Capture the cell that displays the provided text and extract its [x, y] central coordinate. 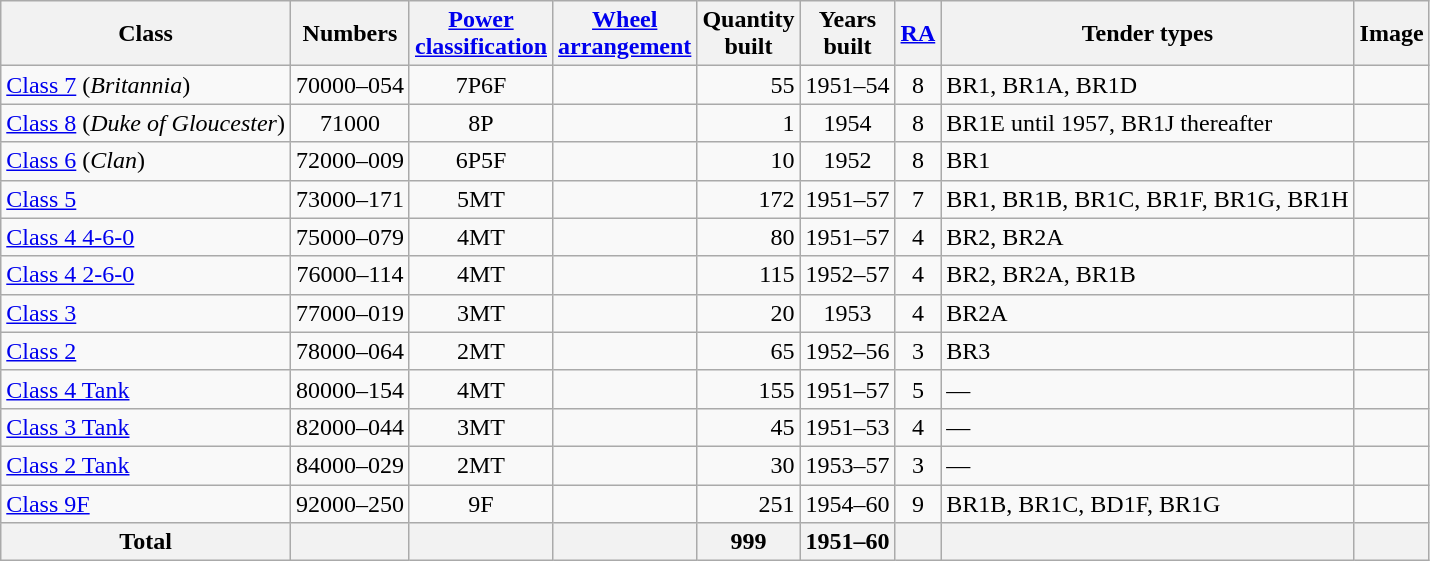
20 [748, 313]
Yearsbuilt [848, 34]
55 [748, 85]
65 [748, 351]
Quantitybuilt [748, 34]
Class 7 (Britannia) [146, 85]
BR1 [1148, 161]
Class 2 [146, 351]
BR1E until 1957, BR1J thereafter [1148, 123]
RA [918, 34]
80000–154 [350, 389]
BR1, BR1B, BR1C, BR1F, BR1G, BR1H [1148, 199]
1954–60 [848, 503]
77000–019 [350, 313]
Powerclassification [480, 34]
5MT [480, 199]
Class 5 [146, 199]
5 [918, 389]
Class 3 Tank [146, 427]
1953 [848, 313]
45 [748, 427]
71000 [350, 123]
Class 2 Tank [146, 465]
Tender types [1148, 34]
75000–079 [350, 237]
Class 9F [146, 503]
70000–054 [350, 85]
8P [480, 123]
72000–009 [350, 161]
Class 4 Tank [146, 389]
9 [918, 503]
7P6F [480, 85]
82000–044 [350, 427]
Class 4 4-6-0 [146, 237]
10 [748, 161]
251 [748, 503]
80 [748, 237]
1951–53 [848, 427]
9F [480, 503]
76000–114 [350, 275]
BR2, BR2A, BR1B [1148, 275]
Class 4 2-6-0 [146, 275]
1951–54 [848, 85]
Total [146, 542]
78000–064 [350, 351]
BR1B, BR1C, BD1F, BR1G [1148, 503]
999 [748, 542]
1952 [848, 161]
1951–60 [848, 542]
1952–57 [848, 275]
Class 6 (Clan) [146, 161]
BR2, BR2A [1148, 237]
Class [146, 34]
Class 8 (Duke of Gloucester) [146, 123]
BR3 [1148, 351]
30 [748, 465]
Class 3 [146, 313]
BR1, BR1A, BR1D [1148, 85]
1 [748, 123]
115 [748, 275]
1954 [848, 123]
92000–250 [350, 503]
155 [748, 389]
172 [748, 199]
Numbers [350, 34]
BR2A [1148, 313]
Wheelarrangement [625, 34]
1952–56 [848, 351]
73000–171 [350, 199]
6P5F [480, 161]
7 [918, 199]
Image [1392, 34]
84000–029 [350, 465]
1953–57 [848, 465]
